Find where the given text appears and provide that cell's center as (x, y) coordinate. 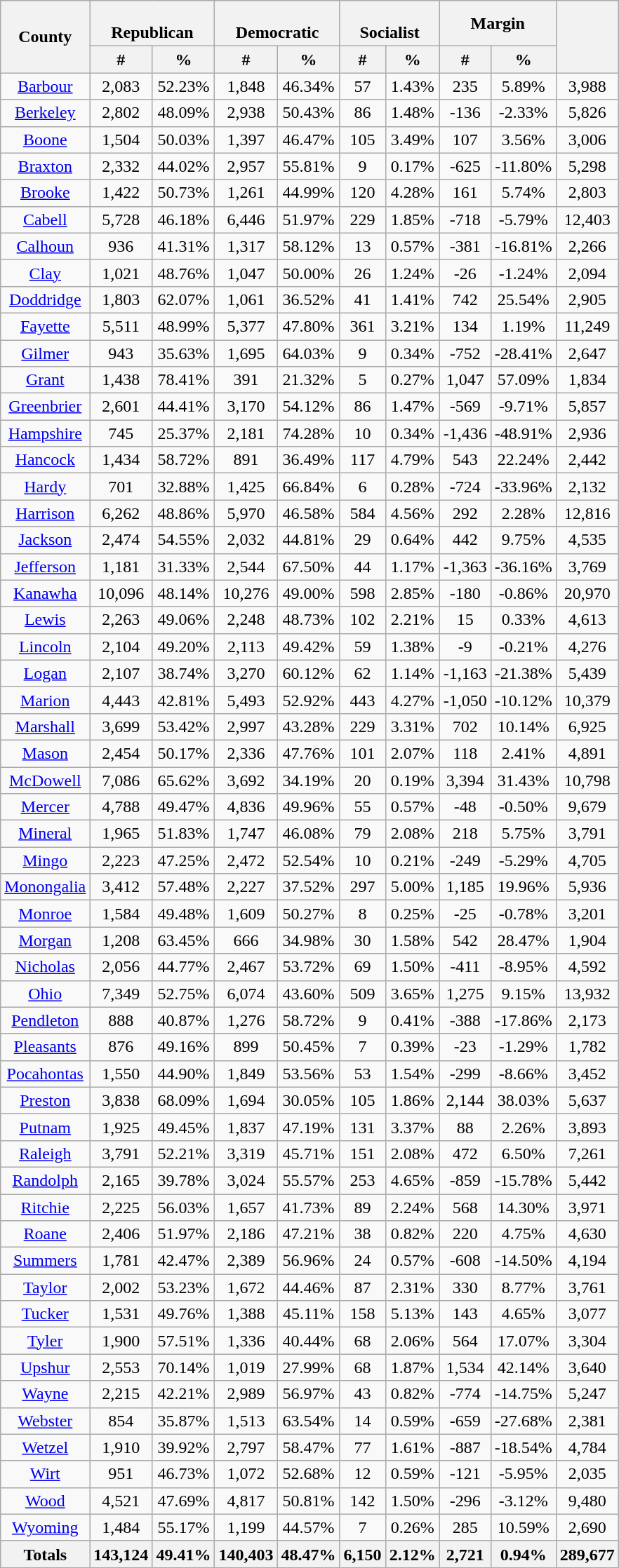
8.77% (524, 1287)
5.13% (413, 1314)
55.57% (309, 1180)
32.88% (184, 487)
131 (362, 1127)
8 (362, 914)
49.16% (184, 1047)
1,900 (121, 1341)
2,957 (246, 166)
5,970 (246, 513)
2,227 (246, 887)
0.94% (524, 1554)
50.03% (184, 140)
2.26% (524, 1127)
Grant (45, 380)
158 (362, 1314)
2,454 (121, 753)
-569 (465, 407)
48.73% (309, 620)
1,336 (246, 1341)
30 (362, 940)
1.38% (413, 647)
-859 (465, 1180)
4,613 (587, 620)
5.74% (524, 193)
2,601 (121, 407)
51.83% (184, 834)
-17.86% (524, 1020)
14.30% (524, 1207)
Webster (45, 1421)
39.78% (184, 1180)
12,816 (587, 513)
4,194 (587, 1261)
52.23% (184, 86)
3.21% (413, 326)
6.50% (524, 1154)
47.76% (309, 753)
1.43% (413, 86)
56.97% (309, 1394)
Tyler (45, 1341)
2.31% (413, 1287)
4,836 (246, 807)
2,104 (121, 647)
Fayette (45, 326)
Margin (498, 24)
30.05% (309, 1100)
742 (465, 299)
3,270 (246, 673)
54.12% (309, 407)
48.86% (184, 513)
2,332 (121, 166)
-48 (465, 807)
4,817 (246, 1501)
57.48% (184, 887)
-9 (465, 647)
1,434 (121, 460)
45.11% (309, 1314)
2.21% (413, 620)
5,936 (587, 887)
49.47% (184, 807)
-718 (465, 219)
35.87% (184, 1421)
2,266 (587, 246)
9,480 (587, 1501)
2,938 (246, 113)
4.56% (413, 513)
Preston (45, 1100)
140,403 (246, 1554)
31.33% (184, 567)
2,690 (587, 1527)
2,647 (587, 353)
10,798 (587, 780)
598 (362, 593)
899 (246, 1047)
53.56% (309, 1074)
1.86% (413, 1100)
-1,050 (465, 700)
2,056 (121, 967)
47.19% (309, 1127)
9,679 (587, 807)
63.54% (309, 1421)
2,797 (246, 1447)
0.28% (413, 487)
1,925 (121, 1127)
3.49% (413, 140)
Hardy (45, 487)
Ohio (45, 994)
1,584 (121, 914)
11,249 (587, 326)
Wayne (45, 1394)
47.69% (184, 1501)
-1,163 (465, 673)
2,215 (121, 1394)
2,336 (246, 753)
361 (362, 326)
-3.12% (524, 1501)
52.21% (184, 1154)
65.62% (184, 780)
44.46% (309, 1287)
44.81% (309, 540)
4,276 (587, 647)
49.96% (309, 807)
-887 (465, 1447)
5,826 (587, 113)
3.56% (524, 140)
2,803 (587, 193)
38 (362, 1234)
134 (465, 326)
6,074 (246, 994)
2.24% (413, 1207)
2,094 (587, 273)
3,640 (587, 1367)
77 (362, 1447)
43.28% (309, 726)
34.19% (309, 780)
Hancock (45, 460)
52.92% (309, 700)
9.75% (524, 540)
289,677 (587, 1554)
1.14% (413, 673)
44.02% (184, 166)
47.25% (184, 860)
74.28% (309, 433)
1.19% (524, 326)
2,035 (587, 1474)
4,521 (121, 1501)
Clay (45, 273)
1,061 (246, 299)
4.75% (524, 1234)
3,077 (587, 1314)
46.58% (309, 513)
4,891 (587, 753)
48.14% (184, 593)
27.99% (309, 1367)
Mingo (45, 860)
62 (362, 673)
2,223 (121, 860)
45.71% (309, 1154)
3,692 (246, 780)
1,317 (246, 246)
60.12% (309, 673)
Pendleton (45, 1020)
1,803 (121, 299)
391 (246, 380)
1,834 (587, 380)
2.85% (413, 593)
10.14% (524, 726)
20 (362, 780)
46.08% (309, 834)
2,263 (121, 620)
6,446 (246, 219)
4,784 (587, 1447)
2,225 (121, 1207)
50.27% (309, 914)
Monongalia (45, 887)
542 (465, 940)
78.41% (184, 380)
285 (465, 1527)
2.06% (413, 1341)
-752 (465, 353)
Cabell (45, 219)
1,185 (465, 887)
Taylor (45, 1287)
4,630 (587, 1234)
49.06% (184, 620)
40.87% (184, 1020)
17.07% (524, 1341)
1,672 (246, 1287)
2,989 (246, 1394)
-25 (465, 914)
442 (465, 540)
1,513 (246, 1421)
292 (465, 513)
50.17% (184, 753)
Pleasants (45, 1047)
46.18% (184, 219)
15 (465, 620)
0.39% (413, 1047)
6 (362, 487)
330 (465, 1287)
70.14% (184, 1367)
87 (362, 1287)
Lewis (45, 620)
34.98% (309, 940)
3,006 (587, 140)
117 (362, 460)
1,397 (246, 140)
47.80% (309, 326)
0.17% (413, 166)
151 (362, 1154)
-11.80% (524, 166)
36.49% (309, 460)
-8.66% (524, 1074)
-136 (465, 113)
Calhoun (45, 246)
1.54% (413, 1074)
1,531 (121, 1314)
Marshall (45, 726)
3,394 (465, 780)
12,403 (587, 219)
2,553 (121, 1367)
118 (465, 753)
5.75% (524, 834)
52.54% (309, 860)
50.43% (309, 113)
1,021 (121, 273)
297 (362, 887)
12 (362, 1474)
3,761 (587, 1287)
2,905 (587, 299)
1,072 (246, 1474)
1,695 (246, 353)
2,144 (465, 1100)
443 (362, 700)
48.76% (184, 273)
Ritchie (45, 1207)
1,504 (121, 140)
-5.29% (524, 860)
57 (362, 86)
56.96% (309, 1261)
2,472 (246, 860)
702 (465, 726)
Republican (152, 24)
25.37% (184, 433)
52.75% (184, 994)
53 (362, 1074)
543 (465, 460)
1,694 (246, 1100)
13,932 (587, 994)
0.27% (413, 380)
2,002 (121, 1287)
Upshur (45, 1367)
42.21% (184, 1394)
-1,363 (465, 567)
2,406 (121, 1234)
3,170 (246, 407)
2,248 (246, 620)
1.58% (413, 940)
Mercer (45, 807)
48.47% (309, 1554)
52.68% (309, 1474)
4.27% (413, 700)
2,186 (246, 1234)
55.17% (184, 1527)
53.42% (184, 726)
10,276 (246, 593)
1.47% (413, 407)
36.52% (309, 299)
2,083 (121, 86)
220 (465, 1234)
Wyoming (45, 1527)
-625 (465, 166)
-5.79% (524, 219)
-21.38% (524, 673)
49.41% (184, 1554)
5,493 (246, 700)
6,150 (362, 1554)
2,107 (121, 673)
County (45, 36)
-5.95% (524, 1474)
Monroe (45, 914)
Braxton (45, 166)
891 (246, 460)
-9.71% (524, 407)
1,837 (246, 1127)
63.45% (184, 940)
Harrison (45, 513)
37.52% (309, 887)
Lincoln (45, 647)
1.85% (413, 219)
41.73% (309, 1207)
1,425 (246, 487)
1,208 (121, 940)
-23 (465, 1047)
1,550 (121, 1074)
Wood (45, 1501)
20,970 (587, 593)
745 (121, 433)
2,389 (246, 1261)
21.32% (309, 380)
38.03% (524, 1100)
5,247 (587, 1394)
-299 (465, 1074)
-26 (465, 273)
29 (362, 540)
161 (465, 193)
-659 (465, 1421)
7,261 (587, 1154)
0.33% (524, 620)
-33.96% (524, 487)
1,904 (587, 940)
-10.12% (524, 700)
-296 (465, 1501)
Marion (45, 700)
1,848 (246, 86)
3,304 (587, 1341)
120 (362, 193)
49.00% (309, 593)
701 (121, 487)
38.74% (184, 673)
Gilmer (45, 353)
1,199 (246, 1527)
1,422 (121, 193)
888 (121, 1020)
4.28% (413, 193)
2,997 (246, 726)
1.48% (413, 113)
2,936 (587, 433)
-411 (465, 967)
2,442 (587, 460)
472 (465, 1154)
2.41% (524, 753)
0.19% (413, 780)
67.50% (309, 567)
6,262 (121, 513)
-180 (465, 593)
41.31% (184, 246)
876 (121, 1047)
1.87% (413, 1367)
3,838 (121, 1100)
10,379 (587, 700)
10,096 (121, 593)
69 (362, 967)
2,132 (587, 487)
2,165 (121, 1180)
0.21% (413, 860)
64.03% (309, 353)
2,721 (465, 1554)
62.07% (184, 299)
5,728 (121, 219)
-0.21% (524, 647)
6,925 (587, 726)
0.25% (413, 914)
46.73% (184, 1474)
7,086 (121, 780)
1,747 (246, 834)
4,443 (121, 700)
-388 (465, 1020)
102 (362, 620)
1,181 (121, 567)
Mason (45, 753)
-48.91% (524, 433)
4.79% (413, 460)
44 (362, 567)
49.48% (184, 914)
39.92% (184, 1447)
-28.41% (524, 353)
Jefferson (45, 567)
Nicholas (45, 967)
1,438 (121, 380)
24 (362, 1261)
3,893 (587, 1127)
Mineral (45, 834)
47.21% (309, 1234)
19.96% (524, 887)
50.45% (309, 1047)
5,442 (587, 1180)
3.37% (413, 1127)
5,377 (246, 326)
9.15% (524, 994)
564 (465, 1341)
54.55% (184, 540)
-121 (465, 1474)
1.17% (413, 567)
Morgan (45, 940)
42.81% (184, 700)
1,261 (246, 193)
56.03% (184, 1207)
2,032 (246, 540)
5,439 (587, 673)
66.84% (309, 487)
57.09% (524, 380)
5.00% (413, 887)
43.60% (309, 994)
1,910 (121, 1447)
-14.50% (524, 1261)
28.47% (524, 940)
-724 (465, 487)
2,544 (246, 567)
107 (465, 140)
Pocahontas (45, 1074)
Putnam (45, 1127)
42.47% (184, 1261)
1,484 (121, 1527)
Socialist (390, 24)
-1,436 (465, 433)
55.81% (309, 166)
Greenbrier (45, 407)
509 (362, 994)
-36.16% (524, 567)
44.41% (184, 407)
-0.50% (524, 807)
143 (465, 1314)
3,971 (587, 1207)
-14.75% (524, 1394)
-1.29% (524, 1047)
3,988 (587, 86)
3,319 (246, 1154)
5,637 (587, 1100)
5.89% (524, 86)
Doddridge (45, 299)
41 (362, 299)
88 (465, 1127)
3,024 (246, 1180)
53.72% (309, 967)
Wirt (45, 1474)
Raleigh (45, 1154)
-0.86% (524, 593)
3,769 (587, 567)
3,201 (587, 914)
49.45% (184, 1127)
2,173 (587, 1020)
Tucker (45, 1314)
55 (362, 807)
10.59% (524, 1527)
568 (465, 1207)
48.09% (184, 113)
4,592 (587, 967)
35.63% (184, 353)
-2.33% (524, 113)
7,349 (121, 994)
-8.95% (524, 967)
0.41% (413, 1020)
2,474 (121, 540)
1.61% (413, 1447)
936 (121, 246)
-381 (465, 246)
235 (465, 86)
-18.54% (524, 1447)
Barbour (45, 86)
Berkeley (45, 113)
Kanawha (45, 593)
Summers (45, 1261)
Democratic (277, 24)
3.65% (413, 994)
-15.78% (524, 1180)
666 (246, 940)
5 (362, 380)
79 (362, 834)
31.43% (524, 780)
-608 (465, 1261)
50.81% (309, 1501)
49.42% (309, 647)
40.44% (309, 1341)
4,788 (121, 807)
5,511 (121, 326)
-0.78% (524, 914)
68.09% (184, 1100)
Randolph (45, 1180)
43 (362, 1394)
-27.68% (524, 1421)
951 (121, 1474)
Roane (45, 1234)
58.47% (309, 1447)
58.12% (309, 246)
142 (362, 1501)
53.23% (184, 1287)
1,849 (246, 1074)
Wetzel (45, 1447)
46.34% (309, 86)
3,452 (587, 1074)
2,381 (587, 1421)
1,965 (121, 834)
44.90% (184, 1074)
57.51% (184, 1341)
Boone (45, 140)
2.07% (413, 753)
1,782 (587, 1047)
2.12% (413, 1554)
1,657 (246, 1207)
1,019 (246, 1367)
5,857 (587, 407)
42.14% (524, 1367)
101 (362, 753)
584 (362, 513)
Logan (45, 673)
49.76% (184, 1314)
-16.81% (524, 246)
22.24% (524, 460)
1.41% (413, 299)
1,388 (246, 1314)
0.26% (413, 1527)
44.77% (184, 967)
2,181 (246, 433)
Hampshire (45, 433)
50.73% (184, 193)
-1.24% (524, 273)
0.64% (413, 540)
143,124 (121, 1554)
2,467 (246, 967)
1,276 (246, 1020)
1,275 (465, 994)
5,298 (587, 166)
48.99% (184, 326)
25.54% (524, 299)
1,534 (465, 1367)
3.31% (413, 726)
2,113 (246, 647)
2.28% (524, 513)
854 (121, 1421)
26 (362, 273)
Totals (45, 1554)
Brooke (45, 193)
14 (362, 1421)
-774 (465, 1394)
46.47% (309, 140)
4,535 (587, 540)
4,705 (587, 860)
1,609 (246, 914)
218 (465, 834)
49.20% (184, 647)
50.00% (309, 273)
McDowell (45, 780)
943 (121, 353)
3,412 (121, 887)
89 (362, 1207)
Jackson (45, 540)
13 (362, 246)
44.57% (309, 1527)
1.24% (413, 273)
1,781 (121, 1261)
59 (362, 647)
253 (362, 1180)
3,699 (121, 726)
-249 (465, 860)
2,802 (121, 113)
44.99% (309, 193)
